From the cell containing the given text, extract its center point as [X, Y] coordinate. 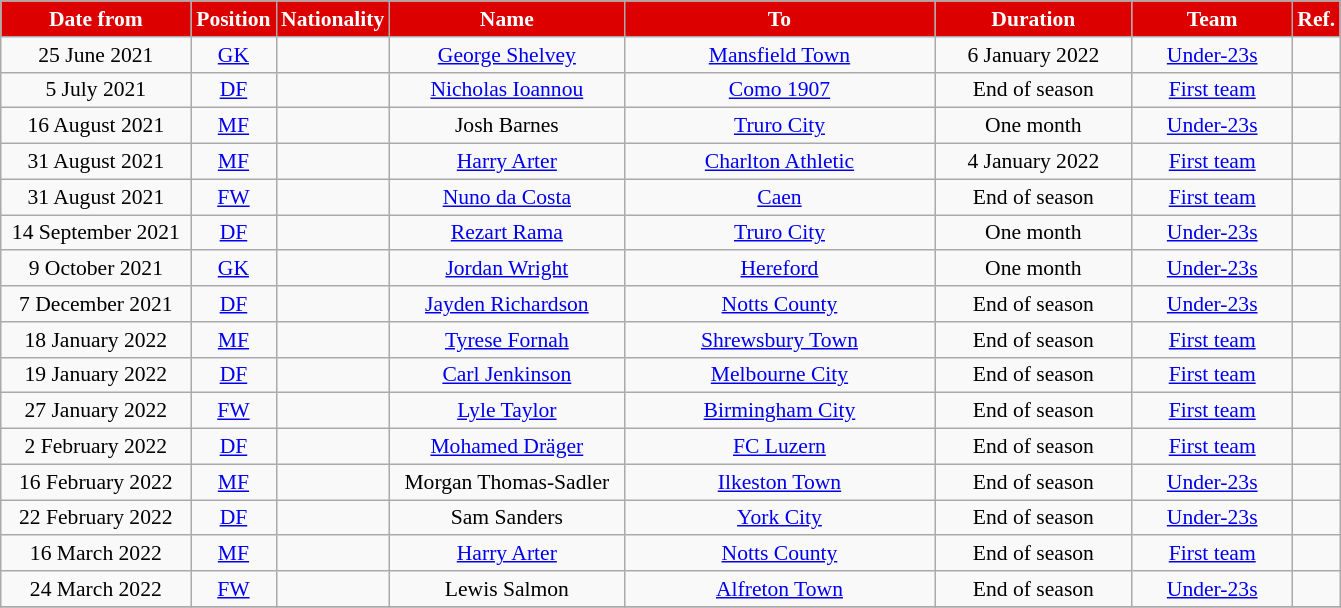
Hereford [779, 269]
Charlton Athletic [779, 162]
25 June 2021 [96, 55]
Ref. [1316, 19]
Nicholas Ioannou [506, 90]
To [779, 19]
24 March 2022 [96, 589]
Sam Sanders [506, 518]
Mansfield Town [779, 55]
7 December 2021 [96, 304]
Ilkeston Town [779, 482]
Name [506, 19]
4 January 2022 [1034, 162]
6 January 2022 [1034, 55]
Team [1212, 19]
16 February 2022 [96, 482]
Josh Barnes [506, 126]
Morgan Thomas-Sadler [506, 482]
Shrewsbury Town [779, 340]
Tyrese Fornah [506, 340]
Rezart Rama [506, 233]
Nationality [332, 19]
FC Luzern [779, 447]
Lewis Salmon [506, 589]
Lyle Taylor [506, 411]
Carl Jenkinson [506, 375]
14 September 2021 [96, 233]
18 January 2022 [96, 340]
George Shelvey [506, 55]
22 February 2022 [96, 518]
9 October 2021 [96, 269]
16 August 2021 [96, 126]
Mohamed Dräger [506, 447]
Position [234, 19]
Birmingham City [779, 411]
Alfreton Town [779, 589]
Date from [96, 19]
Duration [1034, 19]
16 March 2022 [96, 554]
19 January 2022 [96, 375]
2 February 2022 [96, 447]
Jayden Richardson [506, 304]
York City [779, 518]
Melbourne City [779, 375]
Nuno da Costa [506, 197]
5 July 2021 [96, 90]
Jordan Wright [506, 269]
Caen [779, 197]
27 January 2022 [96, 411]
Como 1907 [779, 90]
